From the cell containing the given text, extract its center point as [x, y] coordinate. 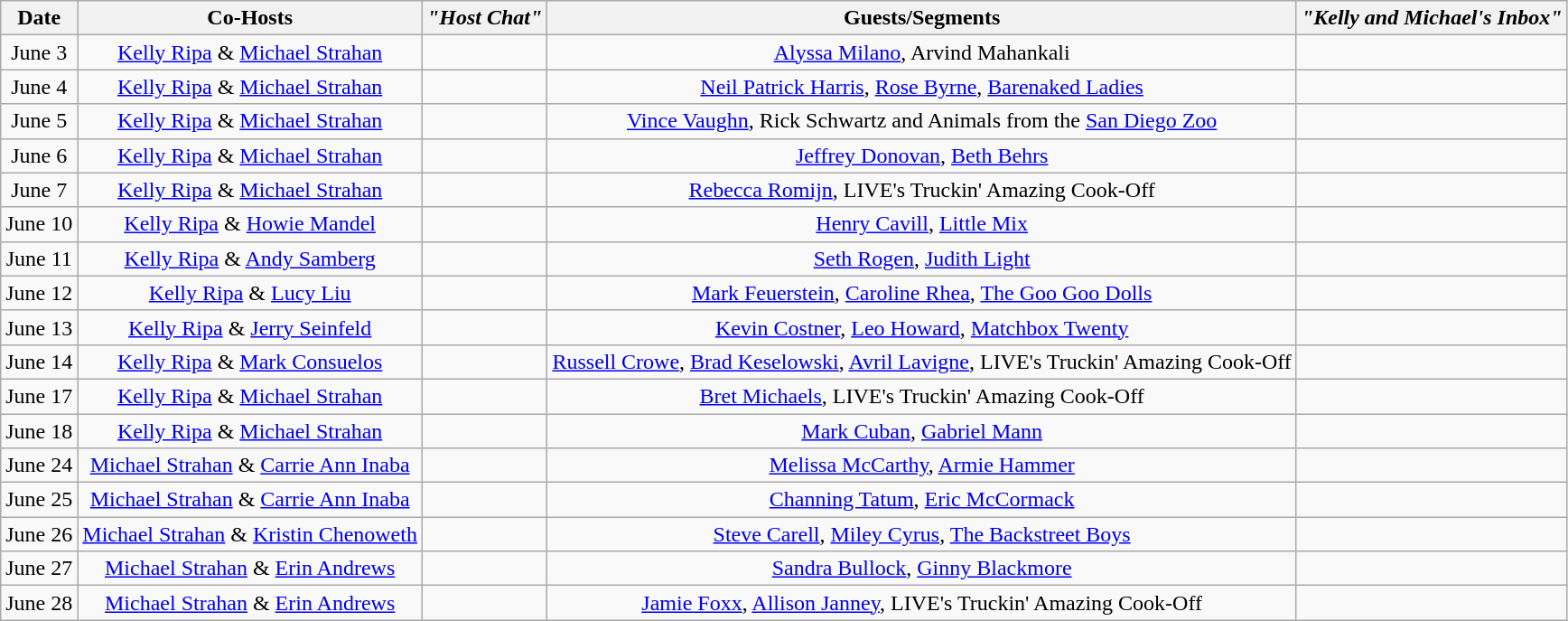
Michael Strahan & Kristin Chenoweth [250, 534]
Kelly Ripa & Andy Samberg [250, 259]
June 13 [40, 327]
June 6 [40, 155]
Neil Patrick Harris, Rose Byrne, Barenaked Ladies [921, 87]
Kevin Costner, Leo Howard, Matchbox Twenty [921, 327]
June 11 [40, 259]
June 4 [40, 87]
"Host Chat" [484, 18]
June 5 [40, 121]
Mark Cuban, Gabriel Mann [921, 431]
Kelly Ripa & Jerry Seinfeld [250, 327]
Kelly Ripa & Mark Consuelos [250, 362]
Jeffrey Donovan, Beth Behrs [921, 155]
June 28 [40, 603]
June 27 [40, 569]
June 12 [40, 293]
Vince Vaughn, Rick Schwartz and Animals from the San Diego Zoo [921, 121]
June 10 [40, 224]
Channing Tatum, Eric McCormack [921, 500]
June 7 [40, 190]
Steve Carell, Miley Cyrus, The Backstreet Boys [921, 534]
Russell Crowe, Brad Keselowski, Avril Lavigne, LIVE's Truckin' Amazing Cook-Off [921, 362]
Seth Rogen, Judith Light [921, 259]
June 17 [40, 396]
Melissa McCarthy, Armie Hammer [921, 466]
Sandra Bullock, Ginny Blackmore [921, 569]
Bret Michaels, LIVE's Truckin' Amazing Cook-Off [921, 396]
Mark Feuerstein, Caroline Rhea, The Goo Goo Dolls [921, 293]
Rebecca Romijn, LIVE's Truckin' Amazing Cook-Off [921, 190]
Date [40, 18]
Kelly Ripa & Howie Mandel [250, 224]
Jamie Foxx, Allison Janney, LIVE's Truckin' Amazing Cook-Off [921, 603]
Guests/Segments [921, 18]
"Kelly and Michael's Inbox" [1432, 18]
June 14 [40, 362]
Henry Cavill, Little Mix [921, 224]
June 3 [40, 52]
June 26 [40, 534]
June 25 [40, 500]
June 24 [40, 466]
June 18 [40, 431]
Alyssa Milano, Arvind Mahankali [921, 52]
Co-Hosts [250, 18]
Kelly Ripa & Lucy Liu [250, 293]
